Determine the (X, Y) coordinate at the center of the cell enclosing the given text.  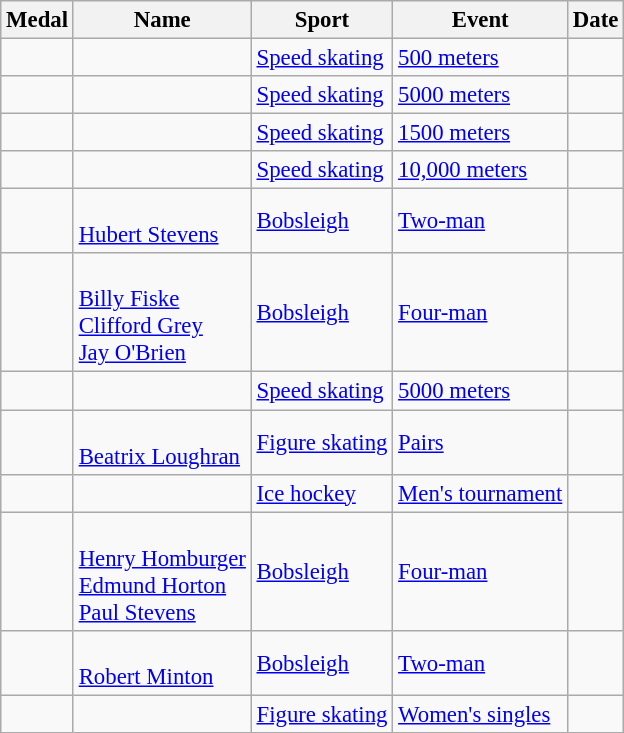
500 meters (480, 58)
Billy FiskeClifford GreyJay O'Brien (162, 314)
Name (162, 20)
Hubert Stevens (162, 222)
Event (480, 20)
Men's tournament (480, 493)
Henry HomburgerEdmund HortonPaul Stevens (162, 572)
10,000 meters (480, 170)
Date (596, 20)
Pairs (480, 442)
Beatrix Loughran (162, 442)
Ice hockey (322, 493)
1500 meters (480, 133)
Medal (38, 20)
Robert Minton (162, 662)
Women's singles (480, 714)
Sport (322, 20)
